From the cell containing the given text, extract its center point as [x, y] coordinate. 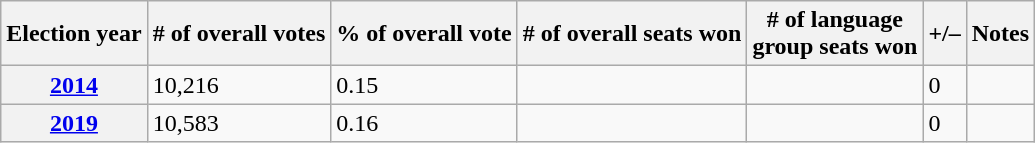
# of languagegroup seats won [835, 34]
# of overall votes [239, 34]
0.15 [424, 85]
Notes [1000, 34]
10,216 [239, 85]
0.16 [424, 123]
2014 [74, 85]
% of overall vote [424, 34]
Election year [74, 34]
2019 [74, 123]
10,583 [239, 123]
# of overall seats won [632, 34]
+/– [944, 34]
